Locate the cell with the specified text and output its [X, Y] center coordinate. 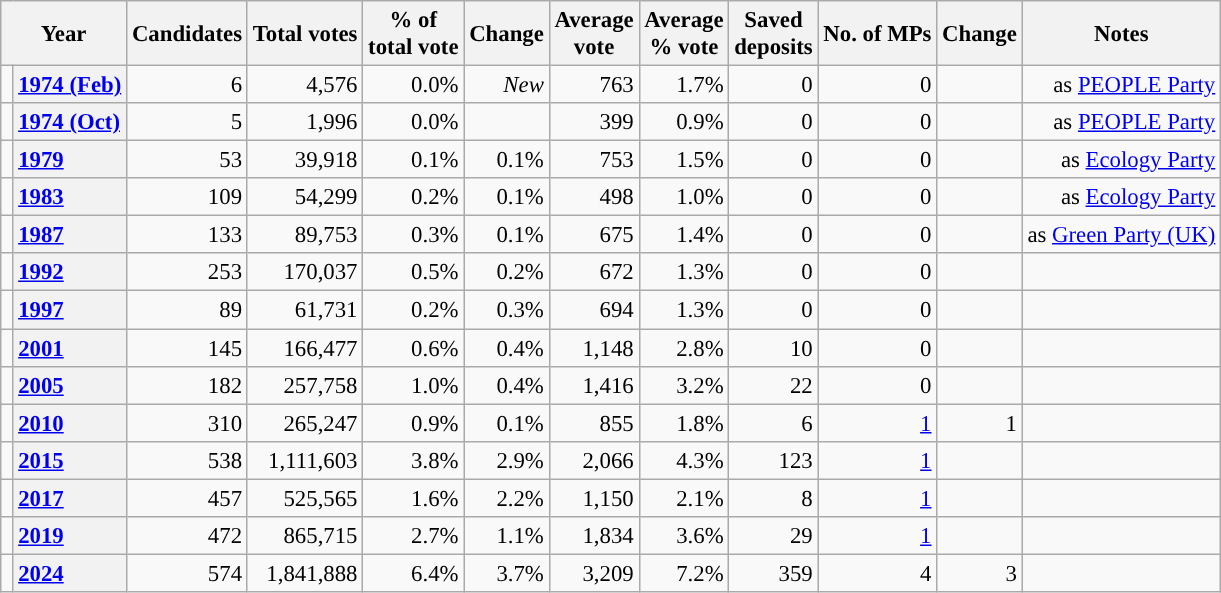
2015 [70, 460]
0.6% [414, 348]
8 [774, 498]
1,150 [594, 498]
No. of MPs [878, 34]
3,209 [594, 573]
865,715 [304, 536]
53 [188, 160]
2.7% [414, 536]
2.2% [506, 498]
% oftotal vote [414, 34]
2010 [70, 423]
2017 [70, 498]
3.8% [414, 460]
10 [774, 348]
253 [188, 273]
1.6% [414, 498]
4 [878, 573]
3.7% [506, 573]
1987 [70, 235]
Candidates [188, 34]
2005 [70, 385]
538 [188, 460]
310 [188, 423]
166,477 [304, 348]
574 [188, 573]
Saveddeposits [774, 34]
54,299 [304, 197]
as Green Party (UK) [1121, 235]
675 [594, 235]
170,037 [304, 273]
1992 [70, 273]
5 [188, 122]
1974 (Feb) [70, 85]
2001 [70, 348]
182 [188, 385]
6.4% [414, 573]
1983 [70, 197]
61,731 [304, 310]
2.9% [506, 460]
Averagevote [594, 34]
359 [774, 573]
4,576 [304, 85]
257,758 [304, 385]
763 [594, 85]
1997 [70, 310]
3.2% [684, 385]
2024 [70, 573]
0.5% [414, 273]
1,148 [594, 348]
29 [774, 536]
1,834 [594, 536]
1979 [70, 160]
525,565 [304, 498]
694 [594, 310]
1.4% [684, 235]
672 [594, 273]
4.3% [684, 460]
753 [594, 160]
1.8% [684, 423]
1.7% [684, 85]
39,918 [304, 160]
472 [188, 536]
1.1% [506, 536]
133 [188, 235]
7.2% [684, 573]
109 [188, 197]
1,416 [594, 385]
2.8% [684, 348]
457 [188, 498]
399 [594, 122]
Notes [1121, 34]
2,066 [594, 460]
1.5% [684, 160]
145 [188, 348]
3 [980, 573]
Average% vote [684, 34]
1,841,888 [304, 573]
89,753 [304, 235]
New [506, 85]
3.6% [684, 536]
265,247 [304, 423]
2019 [70, 536]
123 [774, 460]
Total votes [304, 34]
2.1% [684, 498]
89 [188, 310]
1,996 [304, 122]
498 [594, 197]
22 [774, 385]
1974 (Oct) [70, 122]
855 [594, 423]
Year [64, 34]
1,111,603 [304, 460]
